Detect which cell encompasses the target text, then output its [x, y] center coordinate. 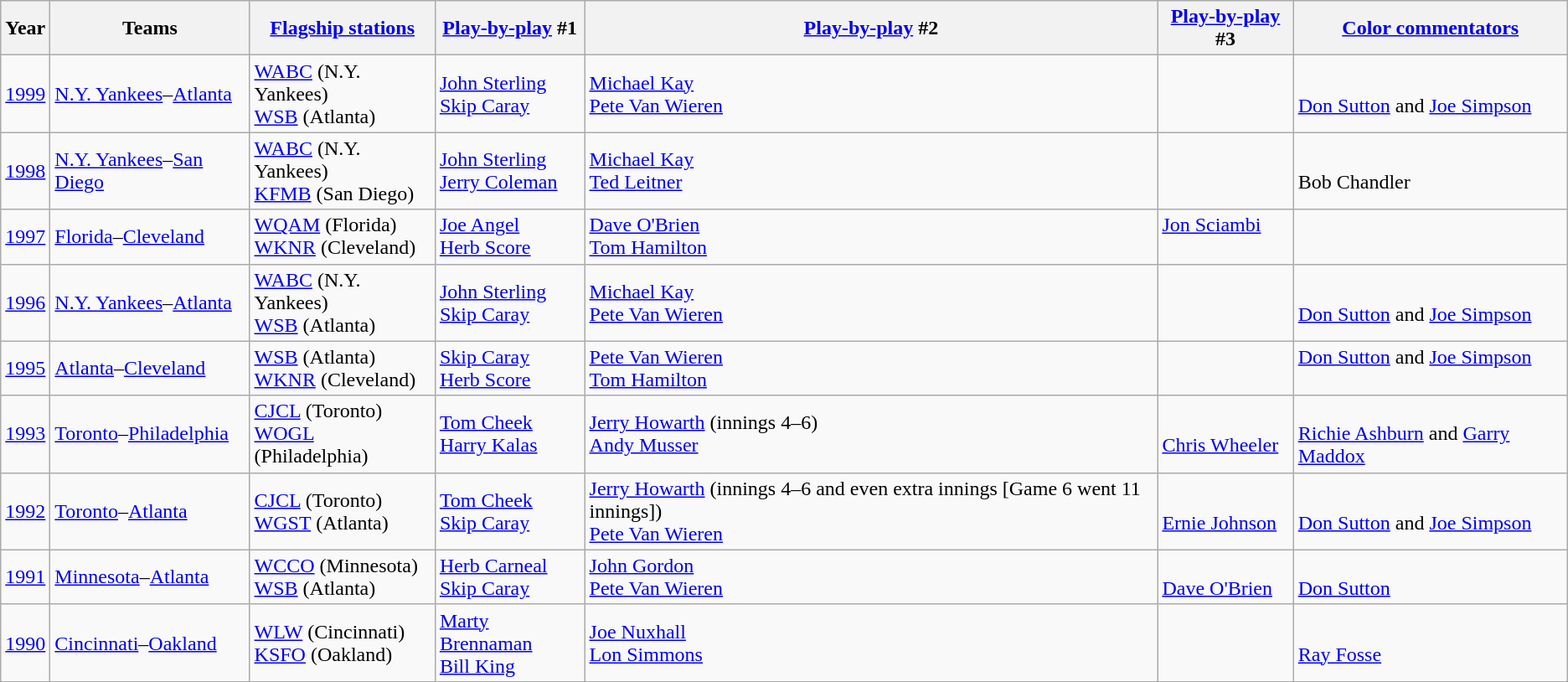
1999 [25, 94]
Tom CheekSkip Caray [509, 511]
Pete Van WierenTom Hamilton [871, 369]
Skip CarayHerb Score [509, 369]
WLW (Cincinnati)KSFO (Oakland) [342, 643]
John GordonPete Van Wieren [871, 576]
WSB (Atlanta)WKNR (Cleveland) [342, 369]
WABC (N.Y. Yankees)KFMB (San Diego) [342, 171]
WQAM (Florida)WKNR (Cleveland) [342, 236]
Marty BrennamanBill King [509, 643]
Ray Fosse [1431, 643]
Year [25, 28]
Joe NuxhallLon Simmons [871, 643]
N.Y. Yankees–San Diego [150, 171]
John SterlingJerry Coleman [509, 171]
Tom CheekHarry Kalas [509, 434]
Dave O'Brien [1225, 576]
Jerry Howarth (innings 4–6 and even extra innings [Game 6 went 11 innings])Pete Van Wieren [871, 511]
1995 [25, 369]
Don Sutton [1431, 576]
Play-by-play #2 [871, 28]
CJCL (Toronto)WGST (Atlanta) [342, 511]
Michael KayTed Leitner [871, 171]
1997 [25, 236]
Dave O'BrienTom Hamilton [871, 236]
Play-by-play #1 [509, 28]
Toronto–Philadelphia [150, 434]
CJCL (Toronto)WOGL (Philadelphia) [342, 434]
Atlanta–Cleveland [150, 369]
Teams [150, 28]
Toronto–Atlanta [150, 511]
1990 [25, 643]
Jon Sciambi [1225, 236]
Richie Ashburn and Garry Maddox [1431, 434]
Flagship stations [342, 28]
Play-by-play #3 [1225, 28]
WCCO (Minnesota)WSB (Atlanta) [342, 576]
Ernie Johnson [1225, 511]
Bob Chandler [1431, 171]
Joe AngelHerb Score [509, 236]
1992 [25, 511]
1993 [25, 434]
Chris Wheeler [1225, 434]
1991 [25, 576]
1998 [25, 171]
Minnesota–Atlanta [150, 576]
Herb CarnealSkip Caray [509, 576]
1996 [25, 302]
Jerry Howarth (innings 4–6)Andy Musser [871, 434]
Cincinnati–Oakland [150, 643]
Color commentators [1431, 28]
Florida–Cleveland [150, 236]
